Provide the [x, y] coordinate of the cell's center where the given text is located.  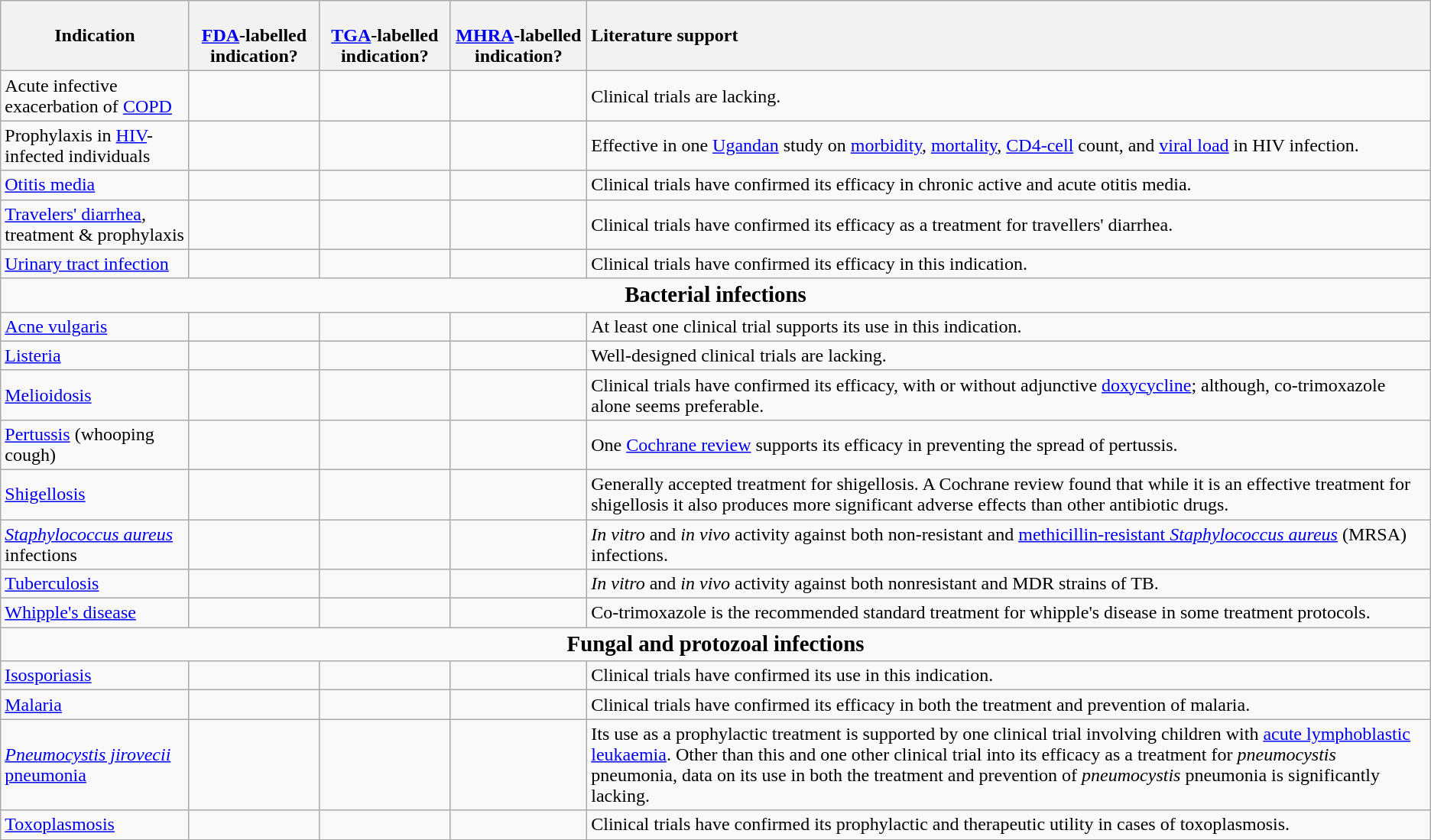
Clinical trials have confirmed its efficacy, with or without adjunctive doxycycline; although, co-trimoxazole alone seems preferable. [1009, 394]
Clinical trials have confirmed its efficacy in this indication. [1009, 264]
Well-designed clinical trials are lacking. [1009, 355]
Melioidosis [95, 394]
Staphylococcus aureus infections [95, 544]
Travelers' diarrhea, treatment & prophylaxis [95, 225]
Listeria [95, 355]
Prophylaxis in HIV-infected individuals [95, 145]
Clinical trials have confirmed its prophylactic and therapeutic utility in cases of toxoplasmosis. [1009, 825]
Urinary tract infection [95, 264]
Acute infective exacerbation of COPD [95, 96]
Clinical trials have confirmed its efficacy as a treatment for travellers' diarrhea. [1009, 225]
Malaria [95, 705]
Literature support [1009, 36]
Whipple's disease [95, 613]
Isosporiasis [95, 676]
Fungal and protozoal infections [715, 644]
Acne vulgaris [95, 326]
Clinical trials have confirmed its efficacy in chronic active and acute otitis media. [1009, 185]
Effective in one Ugandan study on morbidity, mortality, CD4-cell count, and viral load in HIV infection. [1009, 145]
Bacterial infections [715, 295]
Co-trimoxazole is the recommended standard treatment for whipple's disease in some treatment protocols. [1009, 613]
In vitro and in vivo activity against both non-resistant and methicillin-resistant Staphylococcus aureus (MRSA) infections. [1009, 544]
Pneumocystis jirovecii pneumonia [95, 764]
Shigellosis [95, 494]
Clinical trials have confirmed its efficacy in both the treatment and prevention of malaria. [1009, 705]
At least one clinical trial supports its use in this indication. [1009, 326]
Tuberculosis [95, 584]
One Cochrane review supports its efficacy in preventing the spread of pertussis. [1009, 445]
Clinical trials are lacking. [1009, 96]
Otitis media [95, 185]
MHRA-labelled indication? [518, 36]
FDA-labelled indication? [254, 36]
In vitro and in vivo activity against both nonresistant and MDR strains of TB. [1009, 584]
Clinical trials have confirmed its use in this indication. [1009, 676]
TGA-labelled indication? [385, 36]
Toxoplasmosis [95, 825]
Pertussis (whooping cough) [95, 445]
Indication [95, 36]
